Find where the given text appears and provide that cell's center as (x, y) coordinate. 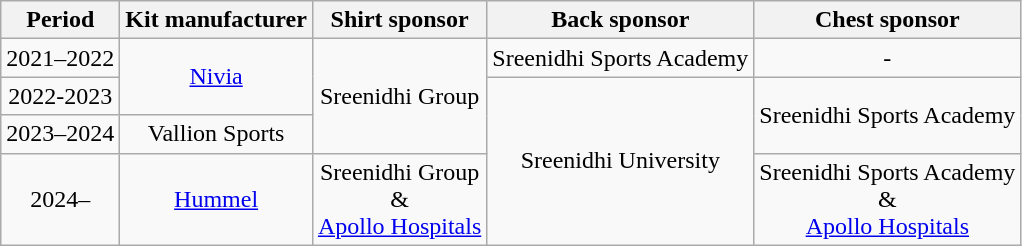
Nivia (216, 77)
Sreenidhi Sports Academy & Apollo Hospitals (888, 199)
Sreenidhi University (620, 161)
Chest sponsor (888, 20)
2024– (60, 199)
Kit manufacturer (216, 20)
2023–2024 (60, 134)
Shirt sponsor (399, 20)
Sreenidhi Group (399, 96)
Hummel (216, 199)
Vallion Sports (216, 134)
Period (60, 20)
Back sponsor (620, 20)
2022-2023 (60, 96)
2021–2022 (60, 58)
Sreenidhi Group & Apollo Hospitals (399, 199)
- (888, 58)
